Determine the (X, Y) coordinate at the center of the cell enclosing the given text.  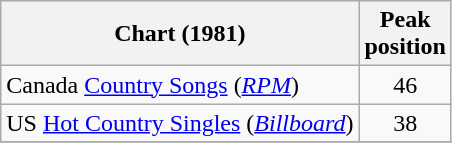
US Hot Country Singles (Billboard) (180, 123)
38 (405, 123)
Peakposition (405, 34)
Chart (1981) (180, 34)
46 (405, 85)
Canada Country Songs (RPM) (180, 85)
